Output the (x, y) coordinate of the center of the cell containing the given text.  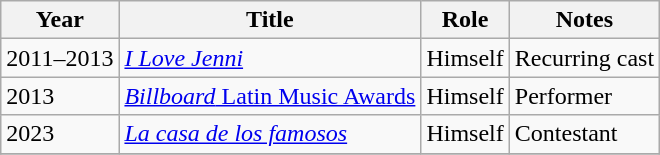
Performer (584, 96)
Role (465, 20)
2013 (60, 96)
Recurring cast (584, 58)
La casa de los famosos (270, 134)
Notes (584, 20)
Contestant (584, 134)
2023 (60, 134)
Title (270, 20)
I Love Jenni (270, 58)
2011–2013 (60, 58)
Year (60, 20)
Billboard Latin Music Awards (270, 96)
